Output the (x, y) coordinate of the center of the cell containing the given text.  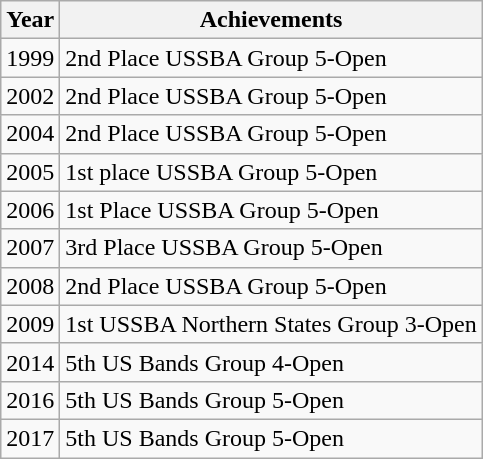
2016 (30, 400)
Achievements (271, 20)
2014 (30, 362)
1999 (30, 58)
2017 (30, 438)
2009 (30, 324)
2004 (30, 134)
2002 (30, 96)
2005 (30, 172)
2008 (30, 286)
1st USSBA Northern States Group 3-Open (271, 324)
5th US Bands Group 4-Open (271, 362)
1st Place USSBA Group 5-Open (271, 210)
1st place USSBA Group 5-Open (271, 172)
Year (30, 20)
3rd Place USSBA Group 5-Open (271, 248)
2006 (30, 210)
2007 (30, 248)
